Locate the cell with the specified text and output its (x, y) center coordinate. 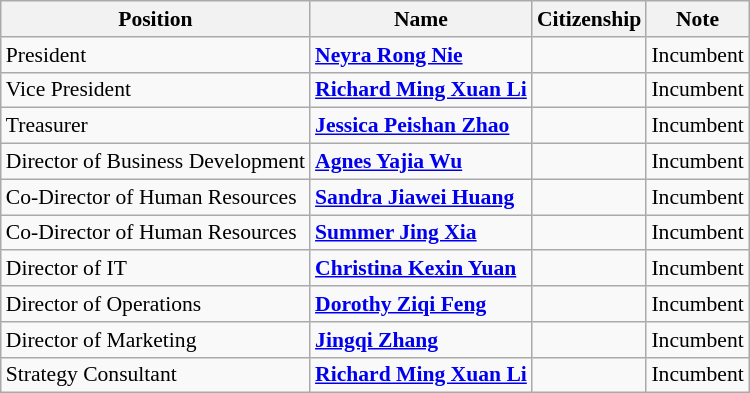
Name (421, 19)
Treasurer (156, 126)
President (156, 55)
Director of Marketing (156, 340)
Jingqi Zhang (421, 340)
Citizenship (589, 19)
Jessica Peishan Zhao (421, 126)
Director of Operations (156, 304)
Sandra Jiawei Huang (421, 197)
Christina Kexin Yuan (421, 269)
Dorothy Ziqi Feng (421, 304)
Director of Business Development (156, 162)
Summer Jing Xia (421, 233)
Note (697, 19)
Position (156, 19)
Vice President (156, 90)
Strategy Consultant (156, 375)
Neyra Rong Nie (421, 55)
Agnes Yajia Wu (421, 162)
Director of IT (156, 269)
